Pinpoint the cell where the given text exists, returning its [x, y] midpoint coordinate. 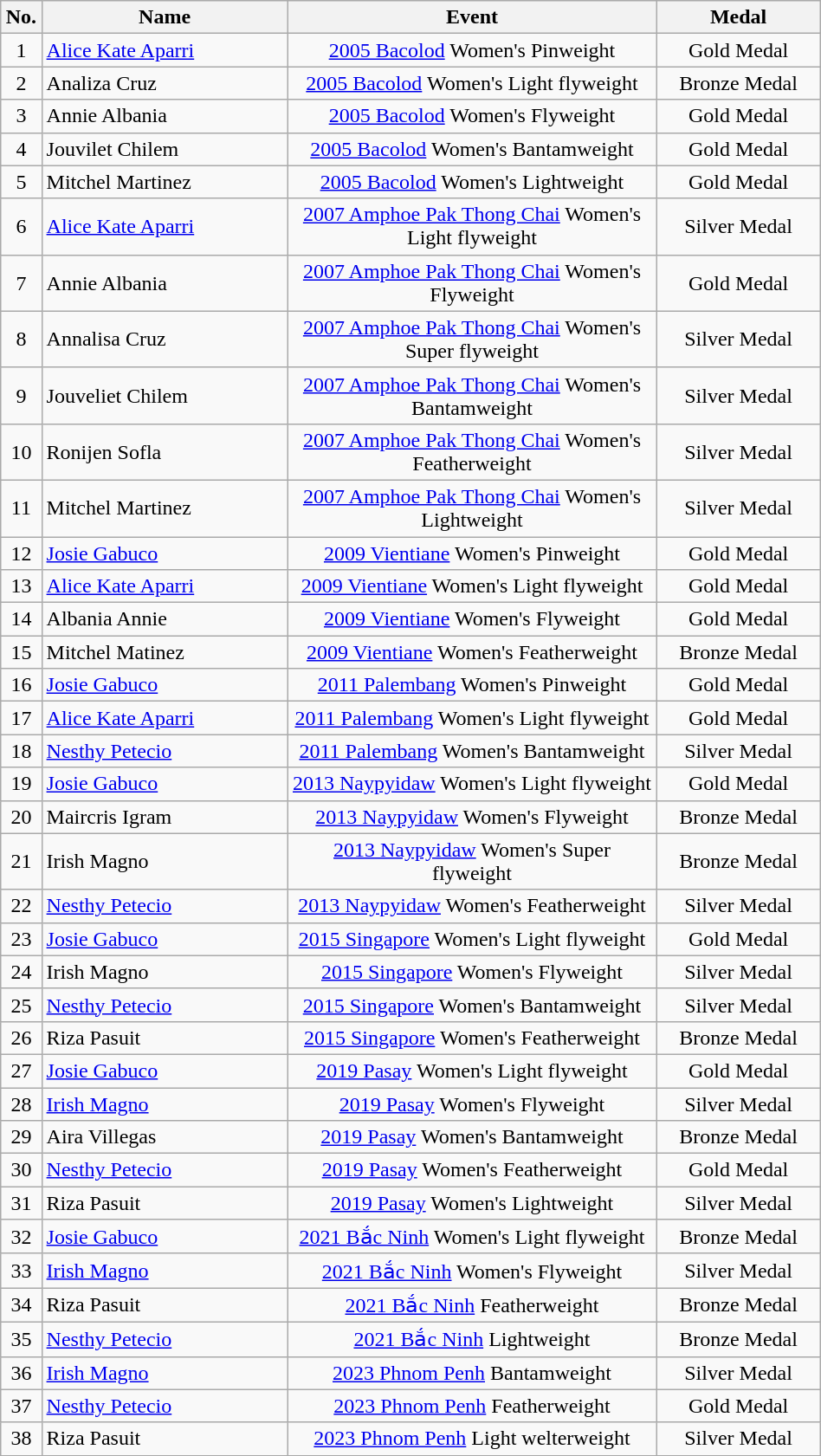
2021 Bắc Ninh Women's Light flyweight [472, 1237]
Maircris Igram [165, 817]
2005 Bacolod Women's Light flyweight [472, 83]
33 [21, 1271]
2019 Pasay Women's Flyweight [472, 1104]
25 [21, 1005]
2013 Naypyidaw Women's Light flyweight [472, 784]
No. [21, 17]
2023 Phnom Penh Bantamweight [472, 1373]
20 [21, 817]
2007 Amphoe Pak Thong Chai Women's Featherweight [472, 452]
2011 Palembang Women's Pinweight [472, 685]
29 [21, 1137]
34 [21, 1305]
38 [21, 1439]
2019 Pasay Women's Light flyweight [472, 1071]
Name [165, 17]
35 [21, 1339]
2021 Bắc Ninh Lightweight [472, 1339]
2 [21, 83]
21 [21, 861]
24 [21, 972]
2011 Palembang Women's Light flyweight [472, 718]
Mitchel Matinez [165, 652]
Annalisa Cruz [165, 340]
32 [21, 1237]
2015 Singapore Women's Light flyweight [472, 939]
1 [21, 50]
10 [21, 452]
27 [21, 1071]
36 [21, 1373]
2007 Amphoe Pak Thong Chai Women's Super flyweight [472, 340]
Ronijen Sofla [165, 452]
9 [21, 395]
7 [21, 282]
2013 Naypyidaw Women's Flyweight [472, 817]
2013 Naypyidaw Women's Super flyweight [472, 861]
2015 Singapore Women's Flyweight [472, 972]
2011 Palembang Women's Bantamweight [472, 751]
37 [21, 1406]
2009 Vientiane Women's Flyweight [472, 619]
28 [21, 1104]
12 [21, 553]
31 [21, 1203]
11 [21, 508]
Aira Villegas [165, 1137]
2005 Bacolod Women's Bantamweight [472, 149]
18 [21, 751]
16 [21, 685]
6 [21, 227]
Medal [738, 17]
5 [21, 182]
2023 Phnom Penh Featherweight [472, 1406]
30 [21, 1170]
Jouveliet Chilem [165, 395]
2015 Singapore Women's Featherweight [472, 1038]
3 [21, 116]
15 [21, 652]
2009 Vientiane Women's Pinweight [472, 553]
8 [21, 340]
22 [21, 906]
2019 Pasay Women's Bantamweight [472, 1137]
2007 Amphoe Pak Thong Chai Women's Bantamweight [472, 395]
2023 Phnom Penh Light welterweight [472, 1439]
Event [472, 17]
23 [21, 939]
2007 Amphoe Pak Thong Chai Women's Flyweight [472, 282]
2015 Singapore Women's Bantamweight [472, 1005]
Jouvilet Chilem [165, 149]
2005 Bacolod Women's Lightweight [472, 182]
2005 Bacolod Women's Flyweight [472, 116]
19 [21, 784]
17 [21, 718]
2007 Amphoe Pak Thong Chai Women's Light flyweight [472, 227]
13 [21, 586]
26 [21, 1038]
Analiza Cruz [165, 83]
2005 Bacolod Women's Pinweight [472, 50]
14 [21, 619]
2009 Vientiane Women's Featherweight [472, 652]
2019 Pasay Women's Lightweight [472, 1203]
2021 Bắc Ninh Women's Flyweight [472, 1271]
2007 Amphoe Pak Thong Chai Women's Lightweight [472, 508]
4 [21, 149]
2009 Vientiane Women's Light flyweight [472, 586]
2019 Pasay Women's Featherweight [472, 1170]
2021 Bắc Ninh Featherweight [472, 1305]
2013 Naypyidaw Women's Featherweight [472, 906]
Albania Annie [165, 619]
